Extract the [X, Y] coordinate from the center of the cell holding the provided text.  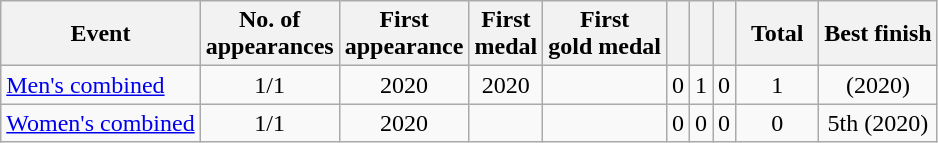
5th (2020) [878, 123]
Firstappearance [404, 34]
Total [778, 34]
Firstmedal [506, 34]
No. ofappearances [270, 34]
Women's combined [100, 123]
Best finish [878, 34]
(2020) [878, 85]
Men's combined [100, 85]
Event [100, 34]
Firstgold medal [605, 34]
